Determine the (X, Y) coordinate at the center of the cell enclosing the given text.  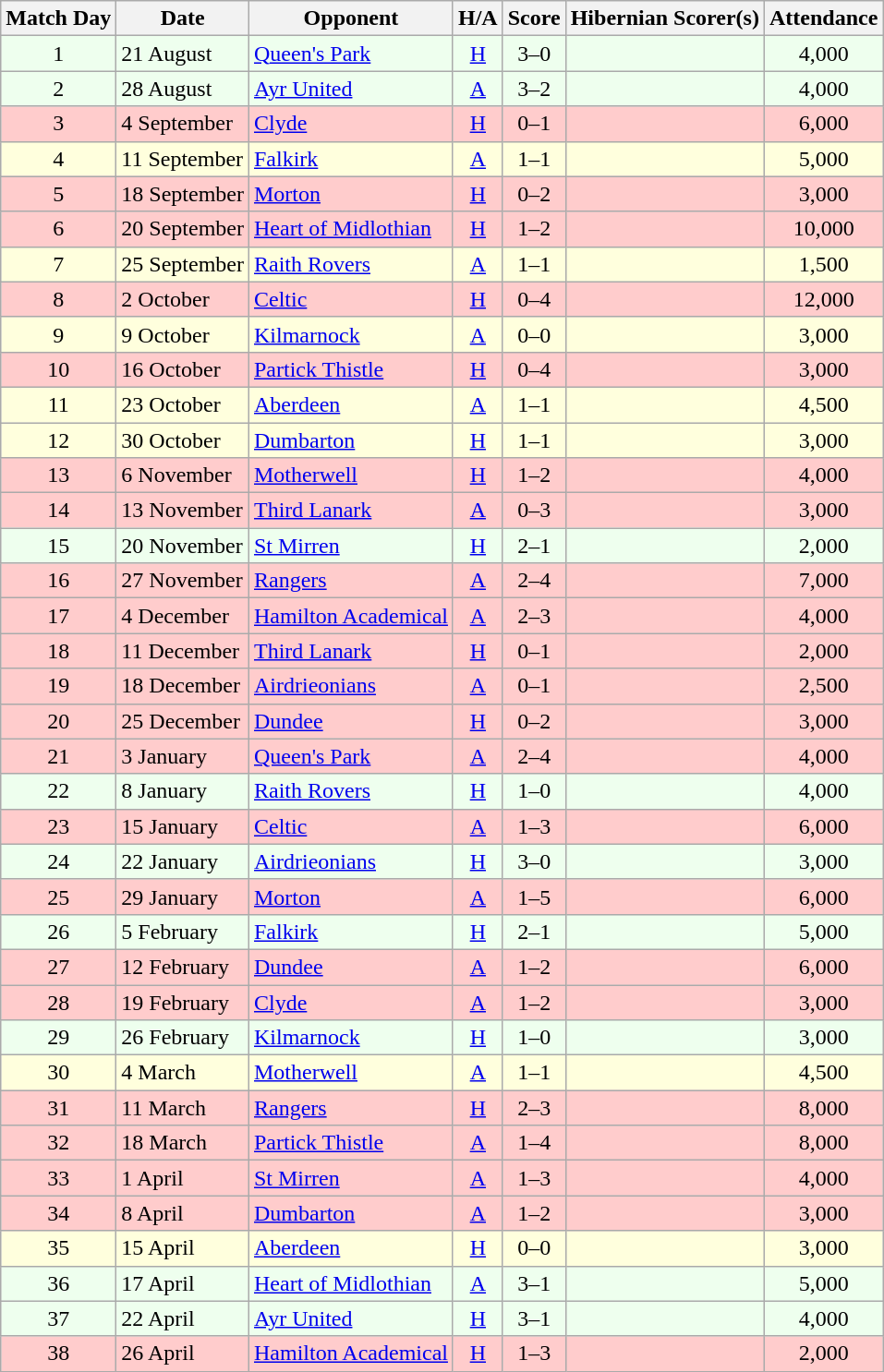
Score (534, 18)
25 September (183, 264)
29 (59, 1038)
4 (59, 159)
5 (59, 194)
18 December (183, 686)
Attendance (823, 18)
11 (59, 404)
32 (59, 1143)
2,500 (823, 686)
3–2 (534, 89)
16 October (183, 369)
18 March (183, 1143)
18 September (183, 194)
2 (59, 89)
12,000 (823, 299)
26 February (183, 1038)
21 August (183, 54)
28 (59, 1002)
28 August (183, 89)
11 September (183, 159)
19 (59, 686)
16 (59, 581)
Hibernian Scorer(s) (665, 18)
5 February (183, 932)
17 (59, 616)
36 (59, 1283)
26 (59, 932)
26 April (183, 1354)
4 March (183, 1073)
15 (59, 546)
20 November (183, 546)
6 November (183, 475)
22 January (183, 861)
11 March (183, 1108)
Match Day (59, 18)
3 January (183, 756)
21 (59, 756)
1,500 (823, 264)
10 (59, 369)
15 January (183, 826)
12 (59, 440)
15 April (183, 1248)
29 January (183, 897)
14 (59, 511)
8 January (183, 791)
12 February (183, 967)
34 (59, 1213)
33 (59, 1178)
6 (59, 229)
11 December (183, 651)
25 December (183, 721)
7 (59, 264)
30 October (183, 440)
31 (59, 1108)
H/A (478, 18)
35 (59, 1248)
25 (59, 897)
2 October (183, 299)
1 (59, 54)
20 (59, 721)
38 (59, 1354)
13 (59, 475)
19 February (183, 1002)
13 November (183, 511)
22 (59, 791)
0–3 (534, 511)
22 April (183, 1318)
3 (59, 124)
27 (59, 967)
24 (59, 861)
23 October (183, 404)
27 November (183, 581)
7,000 (823, 581)
1 April (183, 1178)
37 (59, 1318)
1–4 (534, 1143)
1–5 (534, 897)
8 (59, 299)
30 (59, 1073)
23 (59, 826)
Opponent (351, 18)
10,000 (823, 229)
17 April (183, 1283)
9 October (183, 334)
4 September (183, 124)
4 December (183, 616)
9 (59, 334)
8 April (183, 1213)
20 September (183, 229)
18 (59, 651)
Date (183, 18)
